Output the (X, Y) coordinate of the center of the cell containing the given text.  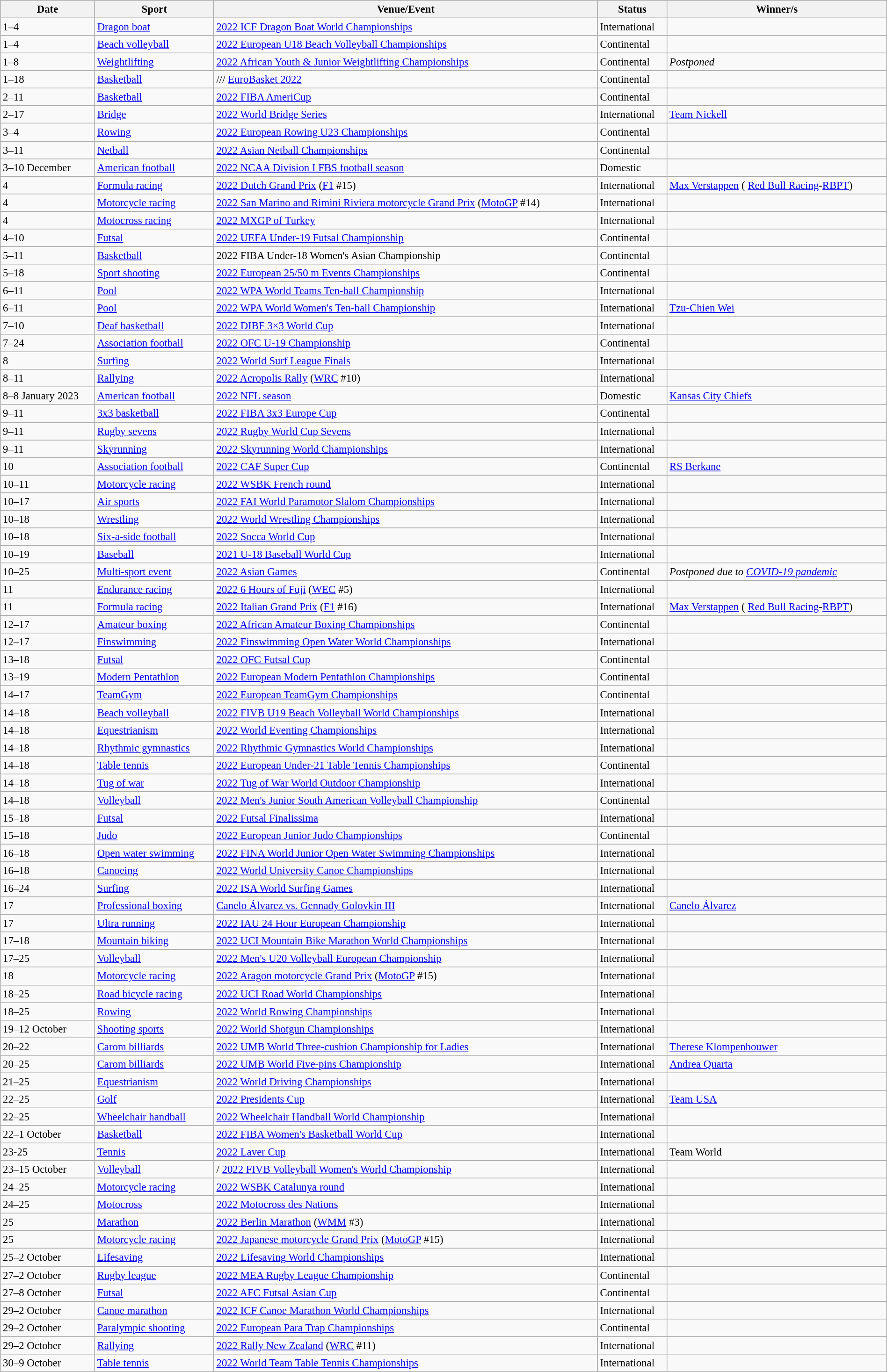
2022 African Youth & Junior Weightlifting Championships (406, 62)
3–4 (48, 132)
2022 European U18 Beach Volleyball Championships (406, 44)
Weightlifting (154, 62)
Multi-sport event (154, 572)
2022 European Rowing U23 Championships (406, 132)
Sport (154, 9)
20–22 (48, 1047)
2022 World Driving Championships (406, 1082)
5–11 (48, 255)
27–2 October (48, 1275)
2022 WPA World Teams Ten-ball Championship (406, 290)
23-25 (48, 1152)
2022 CAF Super Cup (406, 466)
2022 World Surf League Finals (406, 361)
Team USA (777, 1099)
Dragon boat (154, 27)
TeamGym (154, 695)
17–25 (48, 959)
Team Nickell (777, 115)
Baseball (154, 554)
2022 ICF Canoe Marathon World Championships (406, 1310)
2022 UEFA Under-19 Futsal Championship (406, 238)
2022 Finswimming Open Water World Championships (406, 642)
Shooting sports (154, 1029)
Rugby sevens (154, 431)
Endurance racing (154, 590)
2022 European 25/50 m Events Championships (406, 273)
2022 World Wrestling Championships (406, 519)
Paralympic shooting (154, 1328)
Tug of war (154, 783)
Venue/Event (406, 9)
2022 European Under-21 Table Tennis Championships (406, 765)
Date (48, 9)
7–10 (48, 326)
2022 NFL season (406, 396)
17–18 (48, 941)
Wrestling (154, 519)
2022 AFC Futsal Asian Cup (406, 1293)
Winner/s (777, 9)
2022 Wheelchair Handball World Championship (406, 1117)
20–25 (48, 1064)
2022 WSBK Catalunya round (406, 1187)
2022 FIBA 3x3 Europe Cup (406, 414)
2022 Rhythmic Gymnastics World Championships (406, 748)
Postponed (777, 62)
21–25 (48, 1082)
2022 Men's U20 Volleyball European Championship (406, 959)
2022 European Para Trap Championships (406, 1328)
Sport shooting (154, 273)
Marathon (154, 1222)
2022 UCI Road World Championships (406, 994)
2022 Motocross des Nations (406, 1205)
Deaf basketball (154, 326)
2022 DIBF 3×3 World Cup (406, 326)
2022 OFC Futsal Cup (406, 660)
3–11 (48, 150)
Mountain biking (154, 941)
Canelo Álvarez (777, 906)
4–10 (48, 238)
Professional boxing (154, 906)
2022 OFC U-19 Championship (406, 343)
5–18 (48, 273)
2022 FINA World Junior Open Water Swimming Championships (406, 853)
22–1 October (48, 1134)
14–17 (48, 695)
2022 World University Canoe Championships (406, 871)
2022 Dutch Grand Prix (F1 #15) (406, 185)
Postponed due to COVID-19 pandemic (777, 572)
10–19 (48, 554)
/// EuroBasket 2022 (406, 79)
Kansas City Chiefs (777, 396)
8–11 (48, 378)
2022 World Bridge Series (406, 115)
2022 World Eventing Championships (406, 730)
10 (48, 466)
2022 Acropolis Rally (WRC #10) (406, 378)
3–10 December (48, 167)
Lifesaving (154, 1257)
2022 Asian Netball Championships (406, 150)
2022 Lifesaving World Championships (406, 1257)
Judo (154, 836)
2022 European TeamGym Championships (406, 695)
10–11 (48, 484)
Netball (154, 150)
2022 European Junior Judo Championships (406, 836)
30–9 October (48, 1363)
2022 IAU 24 Hour European Championship (406, 924)
2–11 (48, 97)
2022 Rally New Zealand (WRC #11) (406, 1345)
Six-a-side football (154, 537)
23–15 October (48, 1170)
2022 Rugby World Cup Sevens (406, 431)
2022 FIBA Women's Basketball World Cup (406, 1134)
Amateur boxing (154, 625)
2022 San Marino and Rimini Riviera motorcycle Grand Prix (MotoGP #14) (406, 202)
2022 FIBA AmeriCup (406, 97)
2022 FAI World Paramotor Slalom Championships (406, 502)
2022 FIBA Under-18 Women's Asian Championship (406, 255)
13–19 (48, 678)
RS Berkane (777, 466)
Wheelchair handball (154, 1117)
1–8 (48, 62)
2022 African Amateur Boxing Championships (406, 625)
2022 World Shotgun Championships (406, 1029)
25–2 October (48, 1257)
2022 FIVB U19 Beach Volleyball World Championships (406, 713)
/ 2022 FIVB Volleyball Women's World Championship (406, 1170)
2022 European Modern Pentathlon Championships (406, 678)
Motocross racing (154, 220)
Status (632, 9)
2022 Japanese motorcycle Grand Prix (MotoGP #15) (406, 1240)
Canelo Álvarez vs. Gennady Golovkin III (406, 906)
2022 Skyrunning World Championships (406, 449)
2022 Asian Games (406, 572)
Open water swimming (154, 853)
Canoeing (154, 871)
2022 World Rowing Championships (406, 1011)
2022 MXGP of Turkey (406, 220)
2022 Italian Grand Prix (F1 #16) (406, 607)
Andrea Quarta (777, 1064)
Team World (777, 1152)
Rugby league (154, 1275)
2022 Presidents Cup (406, 1099)
Canoe marathon (154, 1310)
Ultra running (154, 924)
2–17 (48, 115)
Tennis (154, 1152)
Road bicycle racing (154, 994)
2022 UMB World Three-cushion Championship for Ladies (406, 1047)
2022 World Team Table Tennis Championships (406, 1363)
Finswimming (154, 642)
2022 Berlin Marathon (WMM #3) (406, 1222)
Skyrunning (154, 449)
19–12 October (48, 1029)
10–25 (48, 572)
2022 WPA World Women's Ten-ball Championship (406, 308)
2022 Men's Junior South American Volleyball Championship (406, 801)
2022 Aragon motorcycle Grand Prix (MotoGP #15) (406, 976)
7–24 (48, 343)
13–18 (48, 660)
Air sports (154, 502)
Therese Klompenhouwer (777, 1047)
2022 UMB World Five-pins Championship (406, 1064)
8–8 January 2023 (48, 396)
2022 UCI Mountain Bike Marathon World Championships (406, 941)
2022 Tug of War World Outdoor Championship (406, 783)
3x3 basketball (154, 414)
16–24 (48, 888)
Golf (154, 1099)
18 (48, 976)
2021 U-18 Baseball World Cup (406, 554)
Bridge (154, 115)
10–17 (48, 502)
Rhythmic gymnastics (154, 748)
2022 NCAA Division I FBS football season (406, 167)
2022 MEA Rugby League Championship (406, 1275)
2022 6 Hours of Fuji (WEC #5) (406, 590)
2022 ICF Dragon Boat World Championships (406, 27)
2022 WSBK French round (406, 484)
8 (48, 361)
2022 Futsal Finalissima (406, 818)
2022 ISA World Surfing Games (406, 888)
Tzu-Chien Wei (777, 308)
Modern Pentathlon (154, 678)
2022 Socca World Cup (406, 537)
2022 Laver Cup (406, 1152)
27–8 October (48, 1293)
1–18 (48, 79)
Motocross (154, 1205)
